Scan for the cell matching the given text and deliver its [X, Y] coordinate at center. 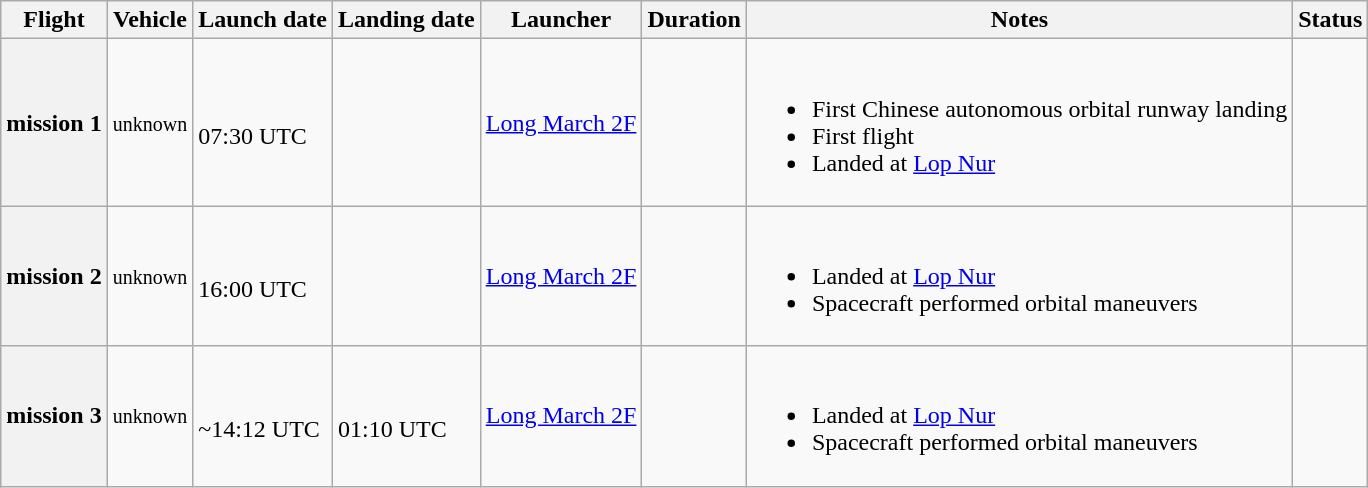
Flight [54, 20]
mission 1 [54, 122]
Duration [694, 20]
First Chinese autonomous orbital runway landingFirst flightLanded at Lop Nur [1019, 122]
Notes [1019, 20]
Launch date [263, 20]
~14:12 UTC [263, 416]
16:00 UTC [263, 276]
01:10 UTC [406, 416]
mission 3 [54, 416]
07:30 UTC [263, 122]
Landing date [406, 20]
Vehicle [150, 20]
mission 2 [54, 276]
Launcher [561, 20]
Status [1330, 20]
